Locate the cell with the specified text and output its [x, y] center coordinate. 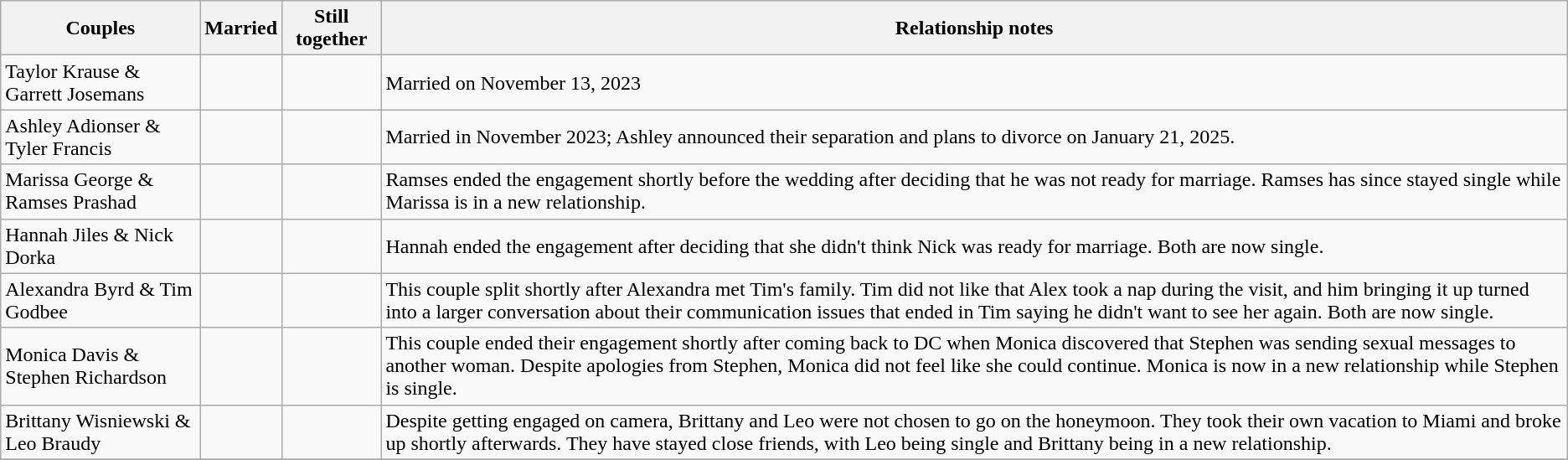
Hannah ended the engagement after deciding that she didn't think Nick was ready for marriage. Both are now single. [974, 246]
Alexandra Byrd & Tim Godbee [101, 300]
Taylor Krause & Garrett Josemans [101, 82]
Married on November 13, 2023 [974, 82]
Brittany Wisniewski & Leo Braudy [101, 432]
Monica Davis & Stephen Richardson [101, 366]
Relationship notes [974, 28]
Still together [332, 28]
Married [241, 28]
Hannah Jiles & Nick Dorka [101, 246]
Couples [101, 28]
Married in November 2023; Ashley announced their separation and plans to divorce on January 21, 2025. [974, 137]
Marissa George & Ramses Prashad [101, 191]
Ashley Adionser & Tyler Francis [101, 137]
